Pinpoint the cell where the given text exists, returning its [X, Y] midpoint coordinate. 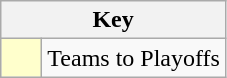
Key [114, 20]
Teams to Playoffs [134, 58]
